Return (x, y) of the center of cell containing provided text 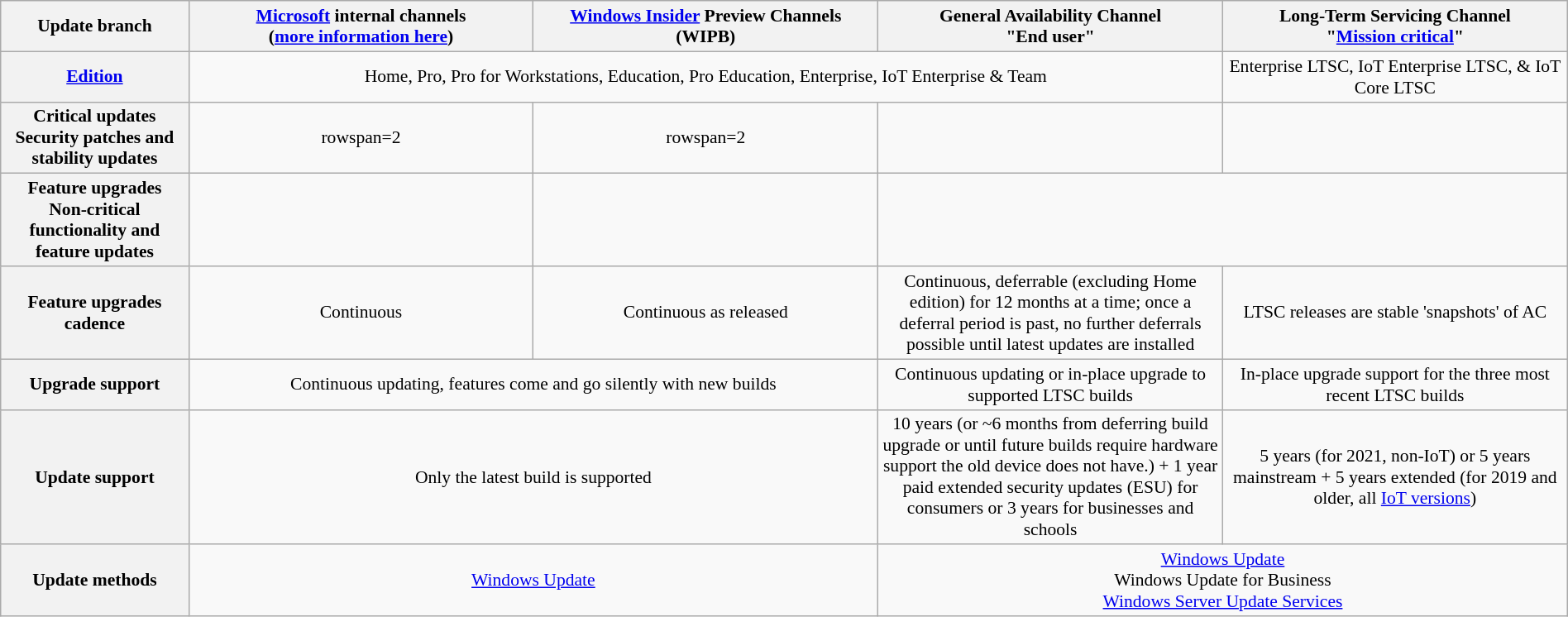
5 years (for 2021, non-IoT) or 5 years mainstream + 5 years extended (for 2019 and older, all IoT versions) (1394, 476)
Windows UpdateWindows Update for BusinessWindows Server Update Services (1223, 581)
In-place upgrade support for the three most recent LTSC builds (1394, 384)
LTSC releases are stable 'snapshots' of AC (1394, 313)
Feature upgrades cadence (94, 313)
Enterprise LTSC, IoT Enterprise LTSC, & IoT Core LTSC (1394, 76)
Home, Pro, Pro for Workstations, Education, Pro Education, Enterprise, IoT Enterprise & Team (705, 76)
Critical updatesSecurity patches and stability updates (94, 137)
Microsoft internal channels(more information here) (361, 26)
Windows Insider Preview Channels(WIPB) (706, 26)
Upgrade support (94, 384)
Continuous as released (706, 313)
Edition (94, 76)
Windows Update (533, 581)
Continuous updating, features come and go silently with new builds (533, 384)
Continuous updating or in-place upgrade to supported LTSC builds (1050, 384)
Long-Term Servicing Channel"Mission critical" (1394, 26)
Feature upgradesNon-critical functionality and feature updates (94, 220)
Continuous (361, 313)
General Availability Channel"End user" (1050, 26)
Update methods (94, 581)
Update support (94, 476)
Update branch (94, 26)
Only the latest build is supported (533, 476)
